Return (x, y) of the center of cell containing provided text 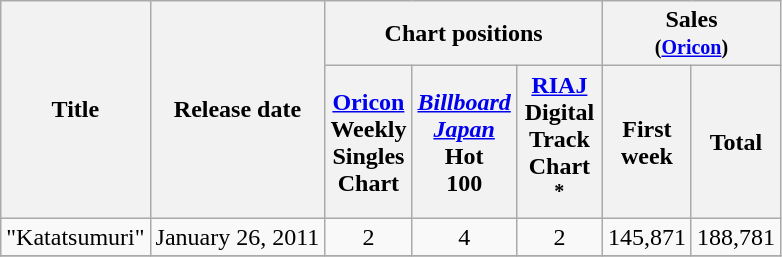
Firstweek (646, 142)
Title (76, 110)
145,871 (646, 237)
OriconWeeklySinglesChart (368, 142)
Chart positions (464, 34)
188,781 (736, 237)
Release date (238, 110)
Total (736, 142)
BillboardJapanHot100 (464, 142)
January 26, 2011 (238, 237)
Sales(Oricon) (691, 34)
RIAJDigitalTrackChart* (559, 142)
4 (464, 237)
"Katatsumuri" (76, 237)
